Scan for the cell matching the given text and deliver its (x, y) coordinate at center. 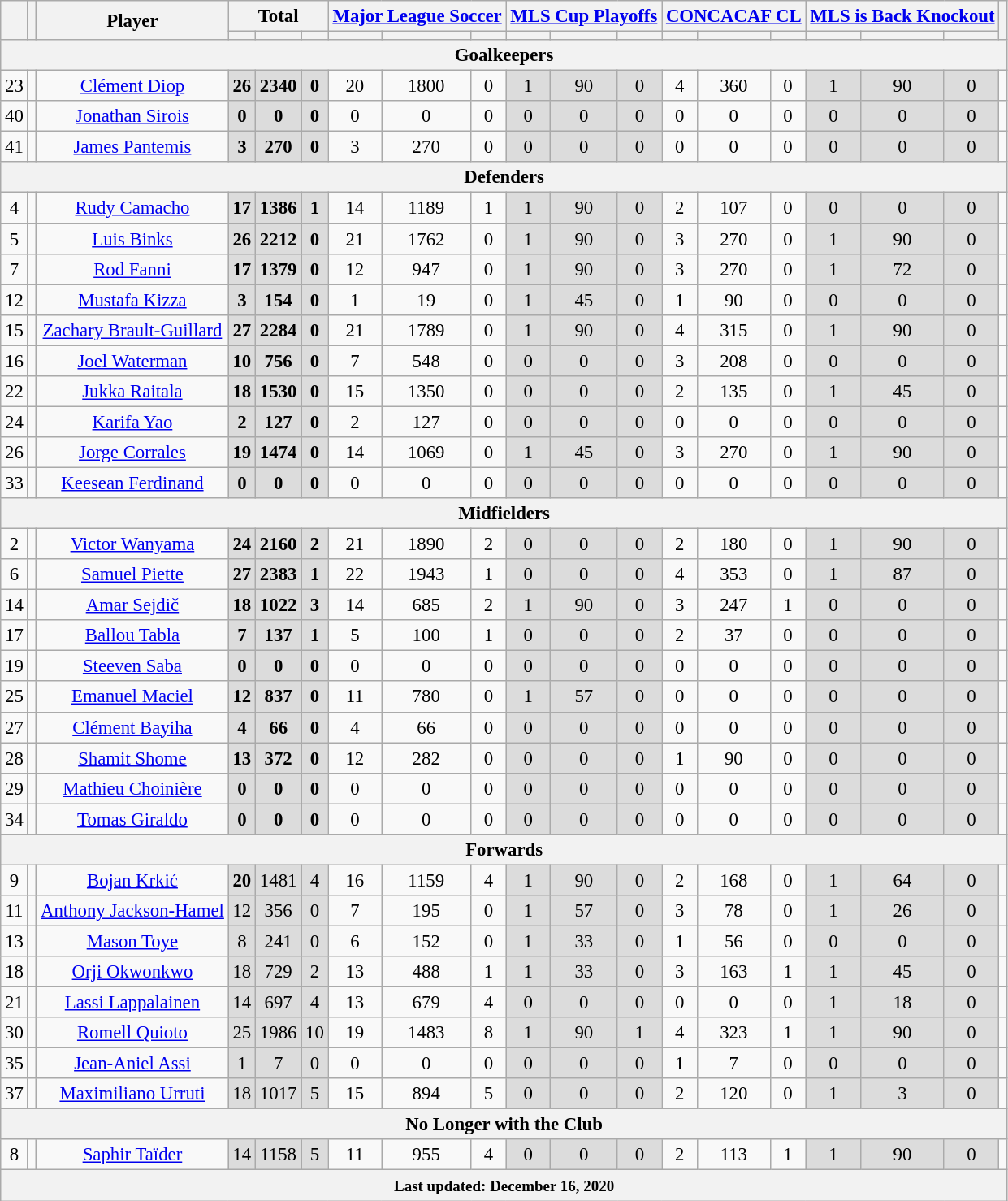
1158 (279, 1155)
Joel Waterman (132, 361)
MLS Cup Playoffs (584, 16)
Steeven Saba (132, 666)
56 (734, 941)
9 (15, 880)
29 (15, 788)
168 (734, 880)
Bojan Krkić (132, 880)
154 (279, 300)
Rudy Camacho (132, 208)
152 (426, 941)
135 (734, 392)
Major League Soccer (417, 16)
120 (734, 1094)
1530 (279, 392)
356 (279, 911)
195 (426, 911)
2383 (279, 574)
Ballou Tabla (132, 635)
34 (15, 819)
548 (426, 361)
1986 (279, 1033)
1069 (426, 453)
2340 (279, 86)
Saphir Taïder (132, 1155)
Mason Toye (132, 941)
30 (15, 1033)
2212 (279, 239)
180 (734, 544)
Samuel Piette (132, 574)
78 (734, 911)
247 (734, 605)
208 (734, 361)
Jean-Aniel Assi (132, 1064)
Luis Binks (132, 239)
1474 (279, 453)
282 (426, 758)
Clément Diop (132, 86)
241 (279, 941)
679 (426, 1003)
756 (279, 361)
947 (426, 269)
685 (426, 605)
1800 (426, 86)
1017 (279, 1094)
Anthony Jackson-Hamel (132, 911)
41 (15, 147)
360 (734, 86)
1159 (426, 880)
Defenders (504, 178)
372 (279, 758)
Keesean Ferdinand (132, 483)
Amar Sejdič (132, 605)
1379 (279, 269)
488 (426, 972)
107 (734, 208)
2284 (279, 330)
Shamit Shome (132, 758)
894 (426, 1094)
Player (132, 20)
100 (426, 635)
Lassi Lappalainen (132, 1003)
Jonathan Sirois (132, 116)
955 (426, 1155)
Romell Quioto (132, 1033)
Zachary Brault-Guillard (132, 330)
780 (426, 697)
323 (734, 1033)
837 (279, 697)
No Longer with the Club (504, 1125)
315 (734, 330)
Emanuel Maciel (132, 697)
1943 (426, 574)
697 (279, 1003)
2160 (279, 544)
Midfielders (504, 514)
1350 (426, 392)
Total (278, 16)
64 (903, 880)
Jukka Raitala (132, 392)
Mathieu Choinière (132, 788)
40 (15, 116)
137 (279, 635)
113 (734, 1155)
Rod Fanni (132, 269)
163 (734, 972)
353 (734, 574)
729 (279, 972)
CONCACAF CL (734, 16)
Maximiliano Urruti (132, 1094)
Jorge Corrales (132, 453)
1022 (279, 605)
MLS is Back Knockout (902, 16)
James Pantemis (132, 147)
1789 (426, 330)
1762 (426, 239)
1189 (426, 208)
Forwards (504, 850)
1481 (279, 880)
23 (15, 86)
Clément Bayiha (132, 727)
87 (903, 574)
Mustafa Kizza (132, 300)
Goalkeepers (504, 55)
72 (903, 269)
Karifa Yao (132, 422)
Victor Wanyama (132, 544)
28 (15, 758)
35 (15, 1064)
1386 (279, 208)
Last updated: December 16, 2020 (504, 1186)
Tomas Giraldo (132, 819)
1483 (426, 1033)
1890 (426, 544)
Orji Okwonkwo (132, 972)
